Determine the (x, y) coordinate at the center of the cell enclosing the given text.  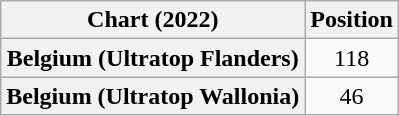
Chart (2022) (153, 20)
Belgium (Ultratop Wallonia) (153, 96)
Belgium (Ultratop Flanders) (153, 58)
Position (352, 20)
118 (352, 58)
46 (352, 96)
